Find where the given text appears and provide that cell's center as (X, Y) coordinate. 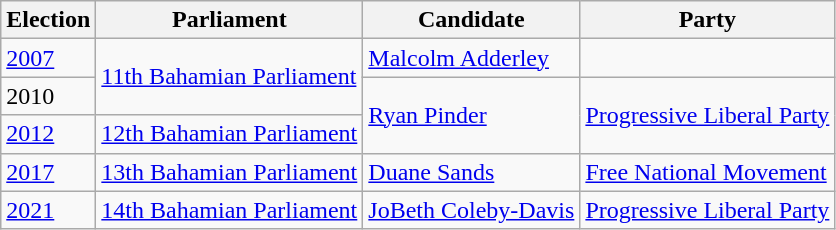
Ryan Pinder (472, 115)
11th Bahamian Parliament (230, 77)
2012 (48, 134)
JoBeth Coleby-Davis (472, 210)
Parliament (230, 20)
Candidate (472, 20)
12th Bahamian Parliament (230, 134)
2010 (48, 96)
Duane Sands (472, 172)
2007 (48, 58)
Party (708, 20)
2017 (48, 172)
Malcolm Adderley (472, 58)
Election (48, 20)
Free National Movement (708, 172)
14th Bahamian Parliament (230, 210)
13th Bahamian Parliament (230, 172)
2021 (48, 210)
